Pinpoint the cell where the given text exists, returning its [x, y] midpoint coordinate. 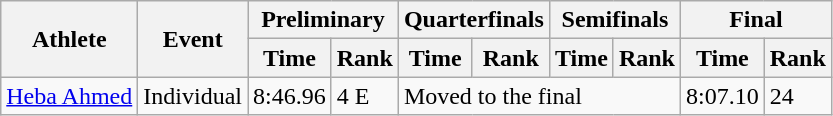
Individual [193, 96]
24 [798, 96]
Athlete [70, 39]
4 E [364, 96]
Heba Ahmed [70, 96]
Event [193, 39]
Quarterfinals [474, 20]
Semifinals [614, 20]
8:46.96 [290, 96]
Final [756, 20]
Preliminary [324, 20]
8:07.10 [722, 96]
Moved to the final [539, 96]
